Return the [x, y] coordinate for the center point of the cell that contains the specified text.  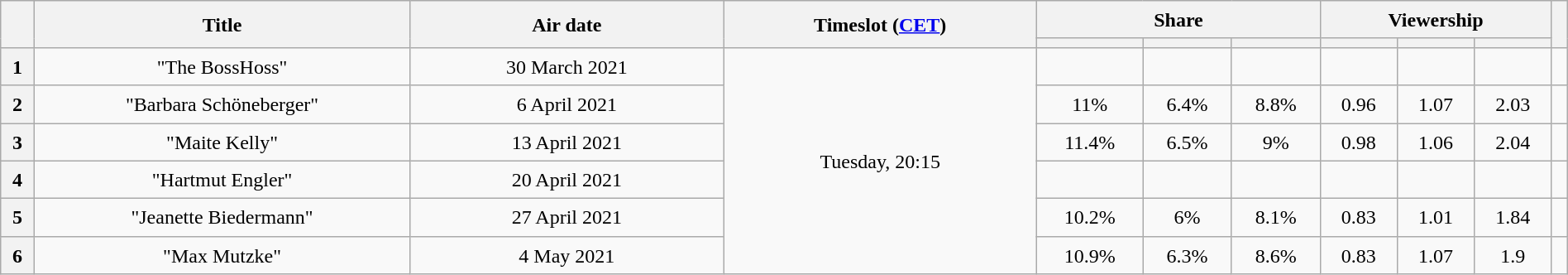
13 April 2021 [567, 142]
6% [1188, 218]
"Hartmut Engler" [222, 180]
6.5% [1188, 142]
Title [222, 25]
"The BossHoss" [222, 66]
"Jeanette Biedermann" [222, 218]
1.06 [1436, 142]
Viewership [1436, 20]
6.3% [1188, 255]
5 [17, 218]
Tuesday, 20:15 [880, 161]
3 [17, 142]
1.84 [1513, 218]
2.03 [1513, 104]
"Barbara Schöneberger" [222, 104]
Air date [567, 25]
Timeslot (CET) [880, 25]
6 April 2021 [567, 104]
1.9 [1513, 255]
30 March 2021 [567, 66]
8.1% [1275, 218]
1 [17, 66]
0.98 [1358, 142]
"Maite Kelly" [222, 142]
8.6% [1275, 255]
2.04 [1513, 142]
1.01 [1436, 218]
4 [17, 180]
10.9% [1090, 255]
2 [17, 104]
4 May 2021 [567, 255]
10.2% [1090, 218]
9% [1275, 142]
20 April 2021 [567, 180]
0.96 [1358, 104]
Share [1179, 20]
8.8% [1275, 104]
"Max Mutzke" [222, 255]
6.4% [1188, 104]
6 [17, 255]
27 April 2021 [567, 218]
11.4% [1090, 142]
11% [1090, 104]
